Output the [X, Y] coordinate of the center of the cell containing the given text.  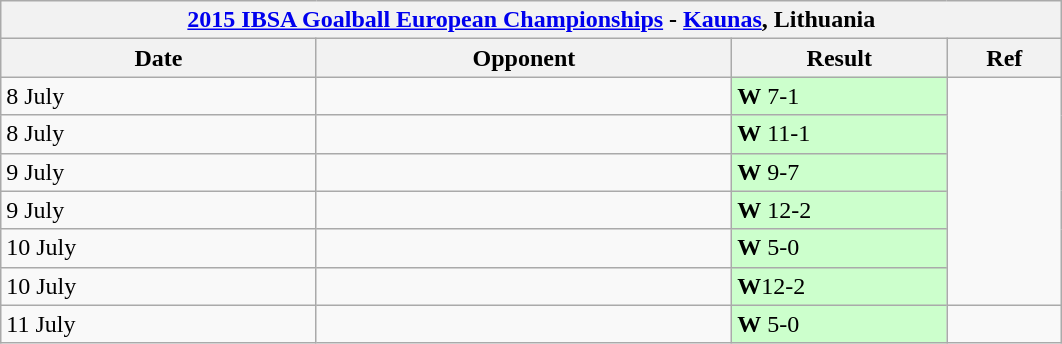
W 7-1 [840, 96]
W 11-1 [840, 134]
W 12-2 [840, 210]
Ref [1004, 58]
11 July [158, 324]
Opponent [524, 58]
Date [158, 58]
Result [840, 58]
W 9-7 [840, 172]
W12-2 [840, 286]
2015 IBSA Goalball European Championships - Kaunas, Lithuania [532, 20]
